Locate the cell with the specified text and output its [x, y] center coordinate. 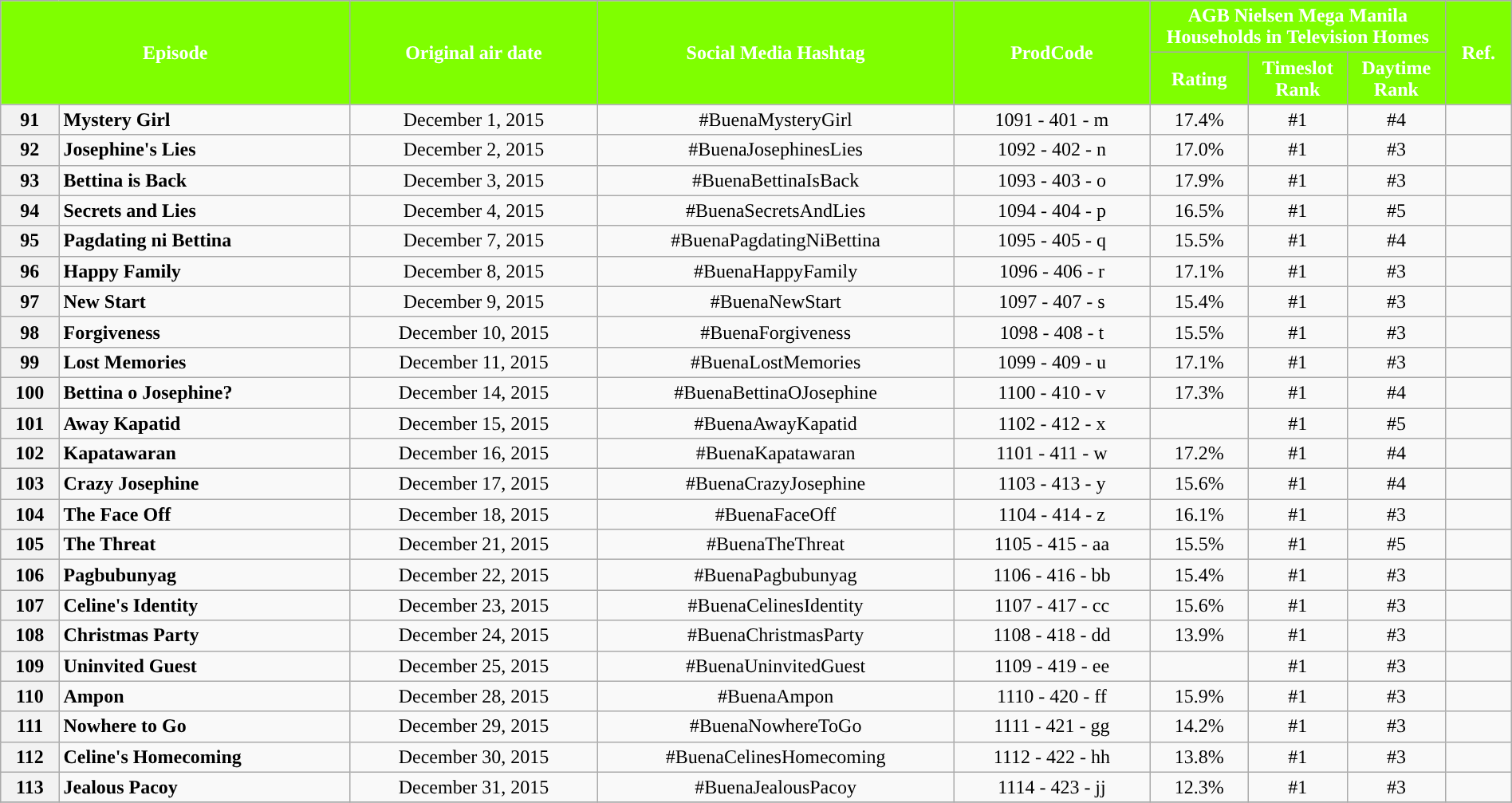
105 [30, 545]
1111 - 421 - gg [1052, 726]
1104 - 414 - z [1052, 514]
December 24, 2015 [474, 636]
#BuenaBettinaOJosephine [775, 392]
1106 - 416 - bb [1052, 575]
December 25, 2015 [474, 666]
13.9% [1199, 636]
Bettina is Back [204, 180]
1100 - 410 - v [1052, 392]
December 21, 2015 [474, 545]
1114 - 423 - jj [1052, 787]
December 31, 2015 [474, 787]
1110 - 420 - ff [1052, 696]
#BuenaKapatawaran [775, 454]
December 10, 2015 [474, 332]
Kapatawaran [204, 454]
12.3% [1199, 787]
Happy Family [204, 271]
#BuenaCelinesIdentity [775, 605]
#BuenaTheThreat [775, 545]
Bettina o Josephine? [204, 392]
95 [30, 241]
Mystery Girl [204, 120]
1092 - 402 - n [1052, 150]
17.4% [1199, 120]
The Face Off [204, 514]
#BuenaChristmasParty [775, 636]
Lost Memories [204, 362]
New Start [204, 301]
1107 - 417 - cc [1052, 605]
91 [30, 120]
111 [30, 726]
106 [30, 575]
17.2% [1199, 454]
Ref. [1479, 53]
1097 - 407 - s [1052, 301]
December 30, 2015 [474, 757]
AGB Nielsen Mega Manila Households in Television Homes [1298, 27]
#BuenaLostMemories [775, 362]
December 17, 2015 [474, 484]
December 23, 2015 [474, 605]
December 2, 2015 [474, 150]
#BuenaPagbubunyag [775, 575]
#BuenaNowhereToGo [775, 726]
Nowhere to Go [204, 726]
The Threat [204, 545]
107 [30, 605]
Daytime Rank [1396, 78]
#BuenaFaceOff [775, 514]
Rating [1199, 78]
#BuenaAwayKapatid [775, 423]
December 9, 2015 [474, 301]
17.0% [1199, 150]
1105 - 415 - aa [1052, 545]
December 1, 2015 [474, 120]
#BuenaJealousPacoy [775, 787]
1094 - 404 - p [1052, 211]
December 28, 2015 [474, 696]
16.1% [1199, 514]
93 [30, 180]
#BuenaHappyFamily [775, 271]
Pagdating ni Bettina [204, 241]
1108 - 418 - dd [1052, 636]
Celine's Homecoming [204, 757]
Celine's Identity [204, 605]
14.2% [1199, 726]
#BuenaBettinaIsBack [775, 180]
92 [30, 150]
113 [30, 787]
109 [30, 666]
13.8% [1199, 757]
108 [30, 636]
Pagbubunyag [204, 575]
#BuenaCelinesHomecoming [775, 757]
1091 - 401 - m [1052, 120]
1109 - 419 - ee [1052, 666]
Christmas Party [204, 636]
1099 - 409 - u [1052, 362]
1096 - 406 - r [1052, 271]
16.5% [1199, 211]
#BuenaJosephinesLies [775, 150]
#BuenaUninvitedGuest [775, 666]
#BuenaSecretsAndLies [775, 211]
December 22, 2015 [474, 575]
Ampon [204, 696]
Away Kapatid [204, 423]
Jealous Pacoy [204, 787]
1102 - 412 - x [1052, 423]
Crazy Josephine [204, 484]
#BuenaNewStart [775, 301]
97 [30, 301]
15.9% [1199, 696]
1093 - 403 - o [1052, 180]
112 [30, 757]
Timeslot Rank [1298, 78]
December 18, 2015 [474, 514]
101 [30, 423]
102 [30, 454]
Social Media Hashtag [775, 53]
98 [30, 332]
1101 - 411 - w [1052, 454]
1103 - 413 - y [1052, 484]
#BuenaForgiveness [775, 332]
1095 - 405 - q [1052, 241]
December 11, 2015 [474, 362]
Josephine's Lies [204, 150]
December 7, 2015 [474, 241]
Original air date [474, 53]
December 14, 2015 [474, 392]
ProdCode [1052, 53]
December 16, 2015 [474, 454]
110 [30, 696]
#BuenaAmpon [775, 696]
100 [30, 392]
96 [30, 271]
Uninvited Guest [204, 666]
103 [30, 484]
#BuenaPagdatingNiBettina [775, 241]
17.3% [1199, 392]
1098 - 408 - t [1052, 332]
Episode [175, 53]
94 [30, 211]
December 29, 2015 [474, 726]
Secrets and Lies [204, 211]
December 4, 2015 [474, 211]
99 [30, 362]
1112 - 422 - hh [1052, 757]
December 15, 2015 [474, 423]
17.9% [1199, 180]
#BuenaCrazyJosephine [775, 484]
Forgiveness [204, 332]
104 [30, 514]
December 8, 2015 [474, 271]
#BuenaMysteryGirl [775, 120]
December 3, 2015 [474, 180]
